Search for the cell housing the specified text and yield its [x, y] center coordinate. 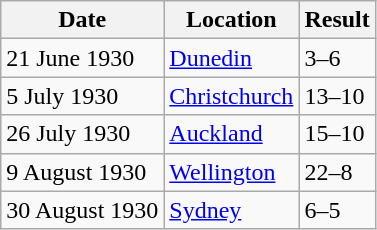
15–10 [337, 134]
5 July 1930 [82, 96]
Christchurch [232, 96]
9 August 1930 [82, 172]
26 July 1930 [82, 134]
Wellington [232, 172]
30 August 1930 [82, 210]
3–6 [337, 58]
Auckland [232, 134]
Result [337, 20]
Sydney [232, 210]
Location [232, 20]
Dunedin [232, 58]
21 June 1930 [82, 58]
22–8 [337, 172]
Date [82, 20]
6–5 [337, 210]
13–10 [337, 96]
